From the cell containing the given text, extract its center point as (x, y) coordinate. 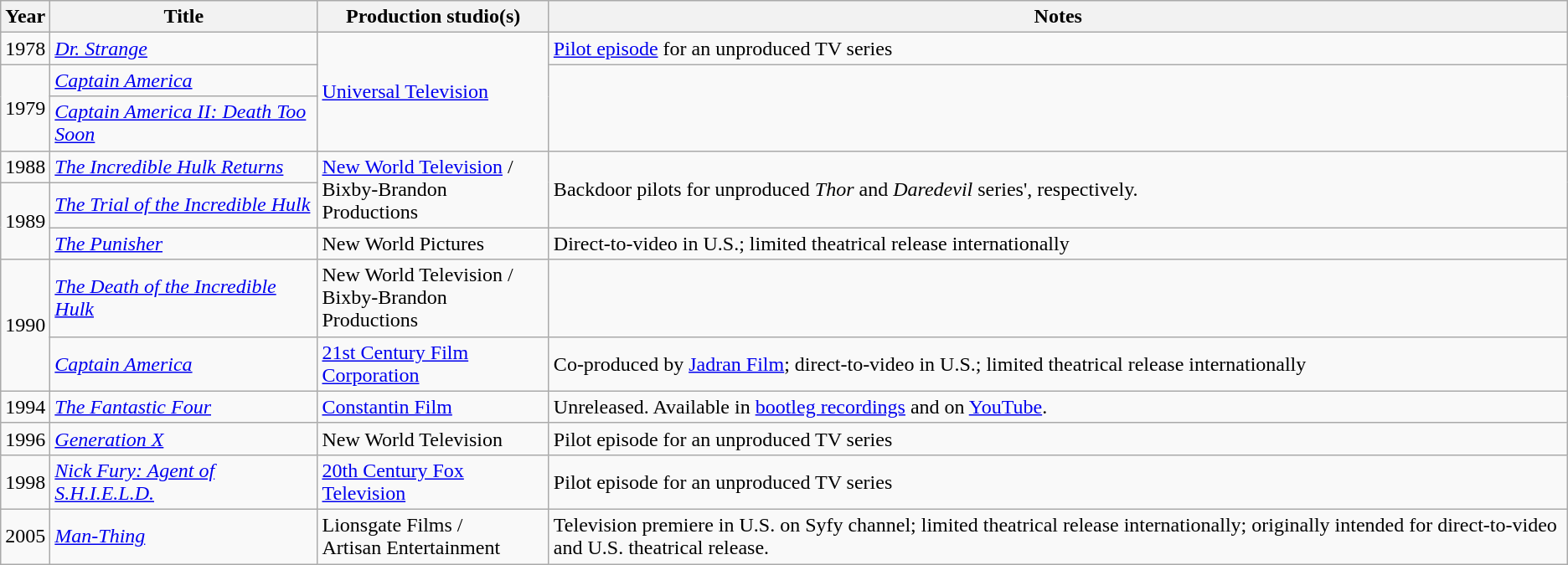
Production studio(s) (433, 17)
The Fantastic Four (184, 407)
Direct-to-video in U.S.; limited theatrical release internationally (1058, 244)
Dr. Strange (184, 49)
1978 (25, 49)
Nick Fury: Agent of S.H.I.E.L.D. (184, 482)
1996 (25, 439)
Captain America II: Death Too Soon (184, 124)
1989 (25, 221)
Notes (1058, 17)
The Trial of the Incredible Hulk (184, 205)
Title (184, 17)
New World Television (433, 439)
The Punisher (184, 244)
Man-Thing (184, 536)
Backdoor pilots for unproduced Thor and Daredevil series', respectively. (1058, 189)
New World Pictures (433, 244)
Constantin Film (433, 407)
Generation X (184, 439)
1979 (25, 107)
Co-produced by Jadran Film; direct-to-video in U.S.; limited theatrical release internationally (1058, 363)
Unreleased. Available in bootleg recordings and on YouTube. (1058, 407)
1994 (25, 407)
Universal Television (433, 92)
21st Century Film Corporation (433, 363)
Lionsgate Films /Artisan Entertainment (433, 536)
1988 (25, 167)
20th Century Fox Television (433, 482)
The Death of the Incredible Hulk (184, 298)
2005 (25, 536)
Year (25, 17)
The Incredible Hulk Returns (184, 167)
1998 (25, 482)
1990 (25, 325)
